From the cell containing the given text, extract its center point as [x, y] coordinate. 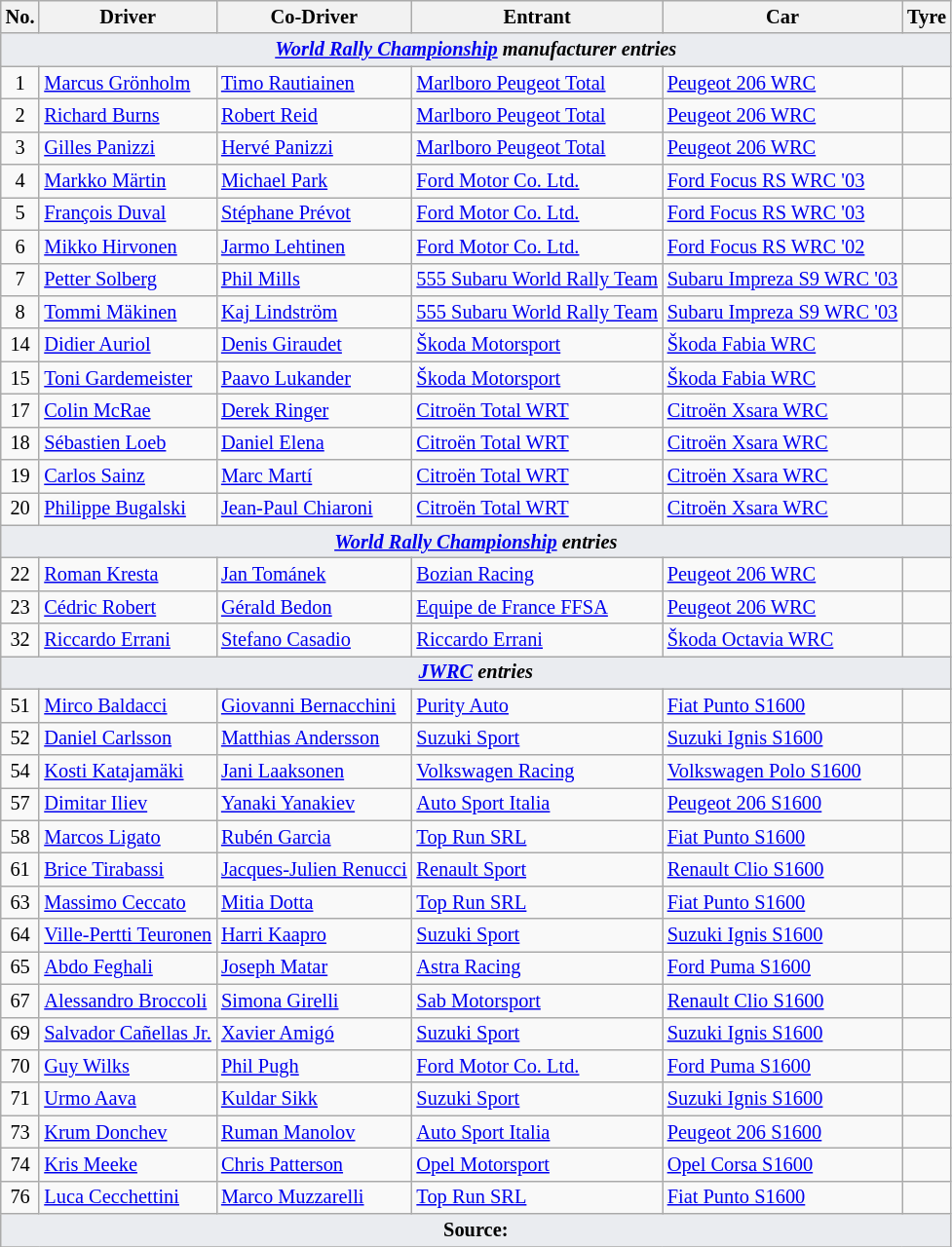
Denis Giraudet [314, 345]
Purity Auto [538, 705]
Mitia Dotta [314, 902]
Hervé Panizzi [314, 148]
Kosti Katajamäki [128, 771]
2 [20, 115]
Joseph Matar [314, 967]
Massimo Ceccato [128, 902]
Abdo Feghali [128, 967]
Phil Pugh [314, 1066]
Harri Kaapro [314, 935]
Alessandro Broccoli [128, 1001]
Jan Tománek [314, 574]
Gérald Bedon [314, 607]
Ville-Pertti Teuronen [128, 935]
Renault Sport [538, 869]
Source: [476, 1230]
18 [20, 443]
World Rally Championship entries [476, 542]
Marcos Ligato [128, 837]
Simona Girelli [314, 1001]
Giovanni Bernacchini [314, 705]
Jarmo Lehtinen [314, 246]
Sébastien Loeb [128, 443]
Daniel Carlsson [128, 738]
70 [20, 1066]
Tyre [927, 17]
5 [20, 213]
Markko Märtin [128, 181]
Co-Driver [314, 17]
Dimitar Iliev [128, 804]
54 [20, 771]
71 [20, 1099]
69 [20, 1034]
Krum Donchev [128, 1132]
20 [20, 509]
Matthias Andersson [314, 738]
7 [20, 280]
Timo Rautiainen [314, 83]
52 [20, 738]
Mirco Baldacci [128, 705]
58 [20, 837]
Volkswagen Racing [538, 771]
Equipe de France FFSA [538, 607]
Derek Ringer [314, 410]
6 [20, 246]
Chris Patterson [314, 1164]
Bozian Racing [538, 574]
Astra Racing [538, 967]
74 [20, 1164]
57 [20, 804]
Jani Laaksonen [314, 771]
Brice Tirabassi [128, 869]
Daniel Elena [314, 443]
19 [20, 476]
Jean-Paul Chiaroni [314, 509]
Mikko Hirvonen [128, 246]
François Duval [128, 213]
Opel Corsa S1600 [782, 1164]
Philippe Bugalski [128, 509]
8 [20, 312]
Stéphane Prévot [314, 213]
Toni Gardemeister [128, 378]
Volkswagen Polo S1600 [782, 771]
Stefano Casadio [314, 640]
Opel Motorsport [538, 1164]
Rubén Garcia [314, 837]
Luca Cecchettini [128, 1197]
Ford Focus RS WRC '02 [782, 246]
22 [20, 574]
Car [782, 17]
Salvador Cañellas Jr. [128, 1034]
Kris Meeke [128, 1164]
JWRC entries [476, 672]
Entrant [538, 17]
Richard Burns [128, 115]
Guy Wilks [128, 1066]
Marco Muzzarelli [314, 1197]
17 [20, 410]
World Rally Championship manufacturer entries [476, 50]
Colin McRae [128, 410]
Robert Reid [314, 115]
Škoda Octavia WRC [782, 640]
Kaj Lindström [314, 312]
3 [20, 148]
Marcus Grönholm [128, 83]
Marc Martí [314, 476]
15 [20, 378]
Gilles Panizzi [128, 148]
Didier Auriol [128, 345]
14 [20, 345]
Driver [128, 17]
23 [20, 607]
Carlos Sainz [128, 476]
4 [20, 181]
Cédric Robert [128, 607]
Sab Motorsport [538, 1001]
No. [20, 17]
Roman Kresta [128, 574]
32 [20, 640]
Paavo Lukander [314, 378]
Phil Mills [314, 280]
Jacques-Julien Renucci [314, 869]
64 [20, 935]
Ruman Manolov [314, 1132]
Tommi Mäkinen [128, 312]
76 [20, 1197]
67 [20, 1001]
51 [20, 705]
Petter Solberg [128, 280]
Yanaki Yanakiev [314, 804]
61 [20, 869]
65 [20, 967]
73 [20, 1132]
Xavier Amigó [314, 1034]
Kuldar Sikk [314, 1099]
Urmo Aava [128, 1099]
63 [20, 902]
Michael Park [314, 181]
1 [20, 83]
